Identify which cell holds the provided text, then report its [X, Y] central coordinate. 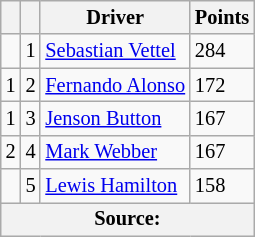
172 [222, 85]
Driver [115, 17]
Mark Webber [115, 152]
4 [31, 152]
Lewis Hamilton [115, 186]
Fernando Alonso [115, 85]
5 [31, 186]
Source: [128, 219]
Sebastian Vettel [115, 51]
Points [222, 17]
Jenson Button [115, 118]
284 [222, 51]
3 [31, 118]
158 [222, 186]
